Scan for the cell matching the given text and deliver its (x, y) coordinate at center. 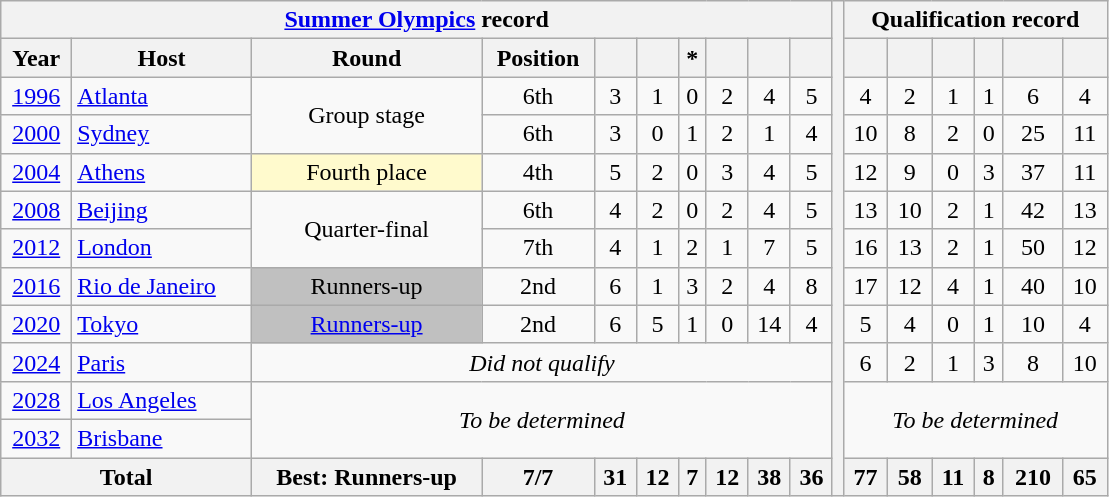
Fourth place (366, 172)
65 (1085, 477)
77 (866, 477)
* (692, 58)
38 (769, 477)
Paris (162, 362)
2012 (36, 248)
Beijing (162, 210)
14 (769, 324)
9 (910, 172)
Qualification record (976, 20)
37 (1032, 172)
2000 (36, 134)
17 (866, 286)
Summer Olympics record (417, 20)
58 (910, 477)
Group stage (366, 115)
Total (126, 477)
Year (36, 58)
210 (1032, 477)
2028 (36, 400)
25 (1032, 134)
2004 (36, 172)
Atlanta (162, 96)
Tokyo (162, 324)
Did not qualify (542, 362)
Los Angeles (162, 400)
50 (1032, 248)
2016 (36, 286)
Sydney (162, 134)
Quarter-final (366, 229)
16 (866, 248)
4th (538, 172)
7th (538, 248)
40 (1032, 286)
1996 (36, 96)
Host (162, 58)
London (162, 248)
42 (1032, 210)
2032 (36, 438)
2008 (36, 210)
31 (615, 477)
Athens (162, 172)
Position (538, 58)
Rio de Janeiro (162, 286)
2020 (36, 324)
2024 (36, 362)
36 (811, 477)
Best: Runners-up (366, 477)
Brisbane (162, 438)
7/7 (538, 477)
Round (366, 58)
